Return the (x, y) coordinate for the center point of the cell that contains the specified text.  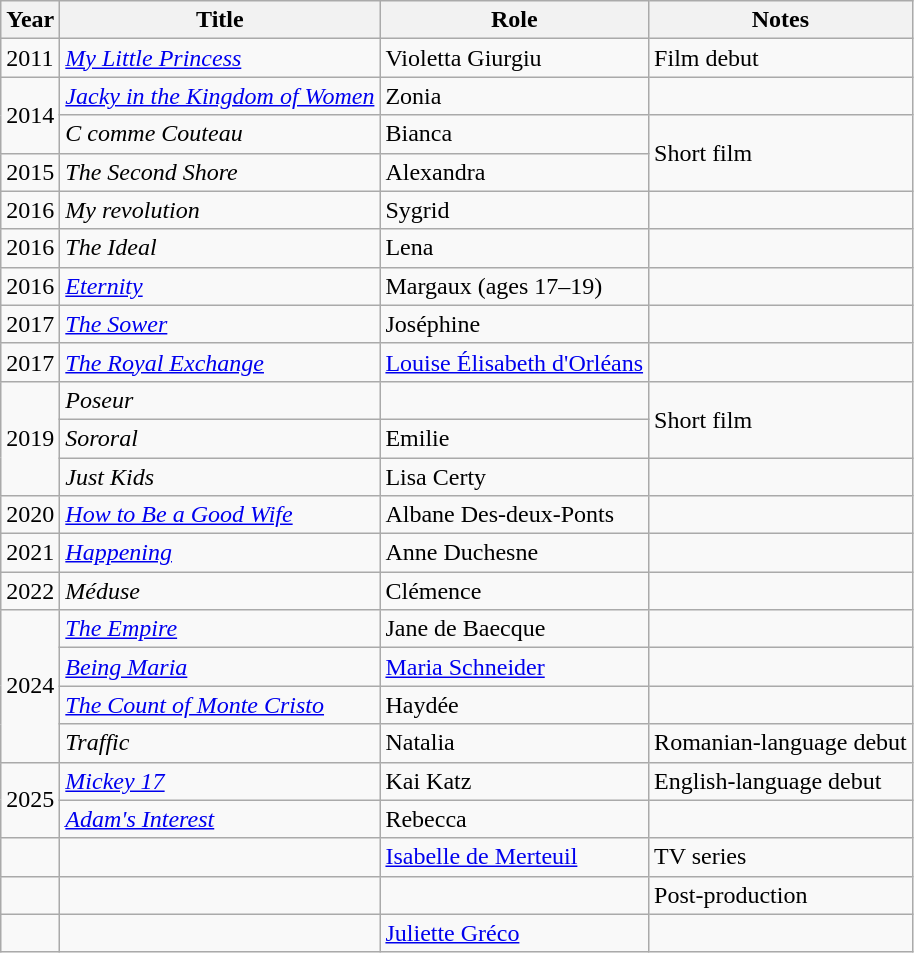
Violetta Giurgiu (514, 58)
Romanian-language debut (781, 743)
Sororal (220, 438)
Sygrid (514, 210)
Juliette Gréco (514, 933)
The Count of Monte Cristo (220, 705)
Just Kids (220, 477)
English-language debut (781, 781)
Louise Élisabeth d'Orléans (514, 362)
Title (220, 20)
How to Be a Good Wife (220, 515)
2015 (30, 172)
Maria Schneider (514, 667)
Notes (781, 20)
My Little Princess (220, 58)
Post-production (781, 895)
Being Maria (220, 667)
2019 (30, 438)
Film debut (781, 58)
Anne Duchesne (514, 553)
Clémence (514, 591)
The Royal Exchange (220, 362)
Zonia (514, 96)
Haydée (514, 705)
TV series (781, 857)
Role (514, 20)
2014 (30, 115)
C comme Couteau (220, 134)
2022 (30, 591)
Traffic (220, 743)
Alexandra (514, 172)
Mickey 17 (220, 781)
2020 (30, 515)
Natalia (514, 743)
2011 (30, 58)
My revolution (220, 210)
Albane Des-deux-Ponts (514, 515)
The Second Shore (220, 172)
Méduse (220, 591)
The Empire (220, 629)
Isabelle de Merteuil (514, 857)
The Ideal (220, 248)
Jane de Baecque (514, 629)
Happening (220, 553)
Rebecca (514, 819)
2025 (30, 800)
2021 (30, 553)
Poseur (220, 400)
Lisa Certy (514, 477)
Emilie (514, 438)
Kai Katz (514, 781)
The Sower (220, 324)
Lena (514, 248)
Adam's Interest (220, 819)
Eternity (220, 286)
2024 (30, 686)
Year (30, 20)
Joséphine (514, 324)
Margaux (ages 17–19) (514, 286)
Jacky in the Kingdom of Women (220, 96)
Bianca (514, 134)
